Output the (X, Y) coordinate of the center of the cell containing the given text.  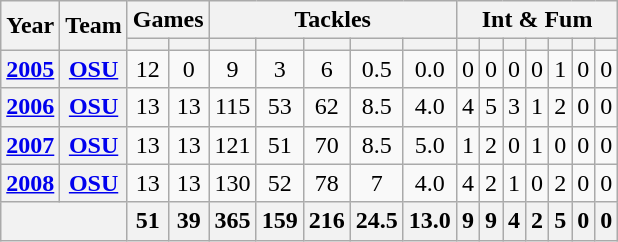
70 (326, 145)
7 (376, 183)
159 (280, 221)
Team (94, 26)
0.5 (376, 69)
Year (30, 26)
6 (326, 69)
365 (232, 221)
5.0 (430, 145)
Int & Fum (536, 20)
2005 (30, 69)
Tackles (332, 20)
2007 (30, 145)
13.0 (430, 221)
115 (232, 107)
78 (326, 183)
2006 (30, 107)
Games (168, 20)
24.5 (376, 221)
12 (148, 69)
2008 (30, 183)
216 (326, 221)
130 (232, 183)
39 (188, 221)
121 (232, 145)
62 (326, 107)
53 (280, 107)
52 (280, 183)
0.0 (430, 69)
